From the cell containing the given text, extract its center point as (X, Y) coordinate. 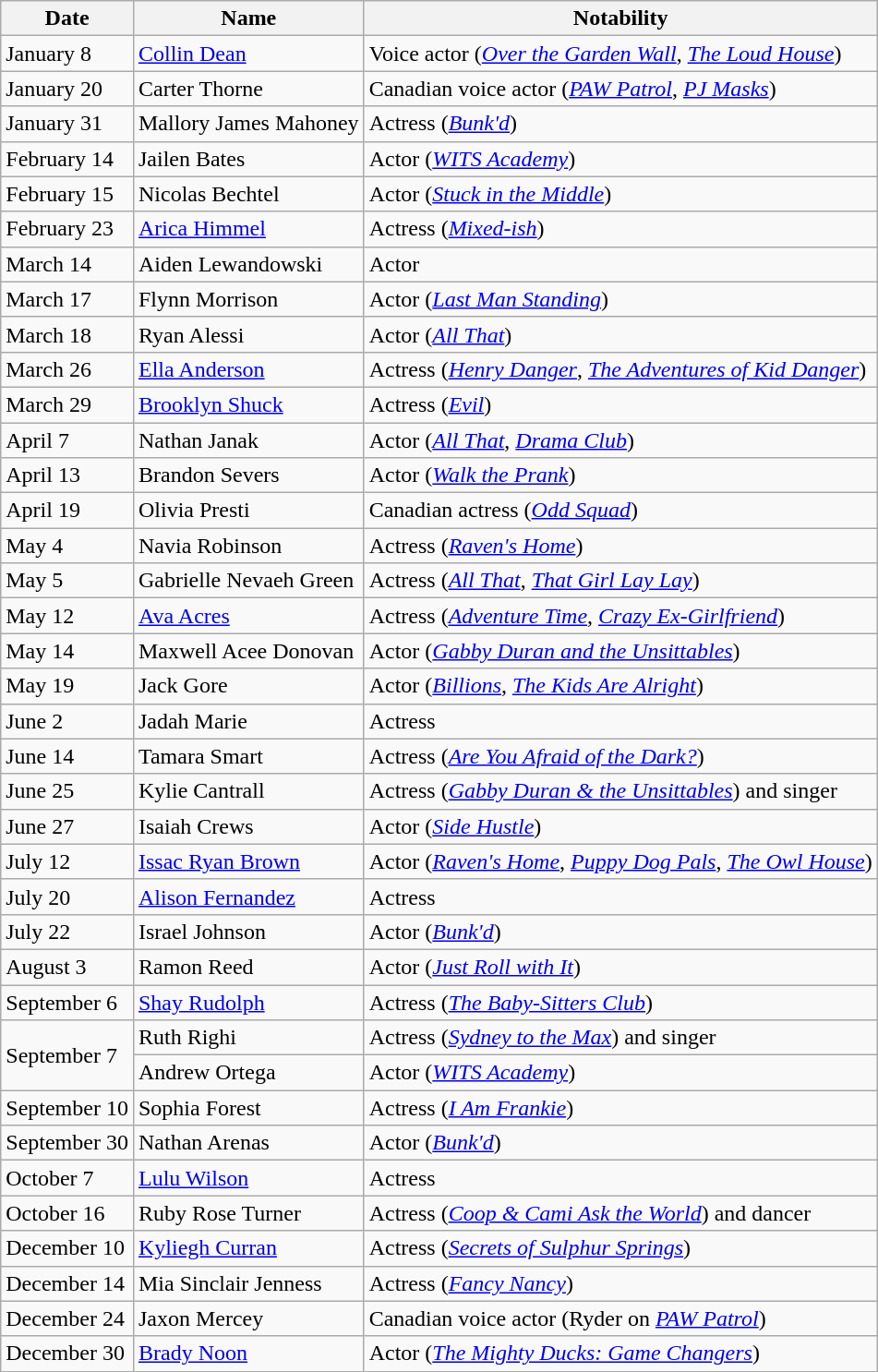
Actor (620, 264)
March 18 (67, 334)
Canadian actress (Odd Squad) (620, 511)
Voice actor (Over the Garden Wall, The Loud House) (620, 54)
Actor (Last Man Standing) (620, 299)
July 12 (67, 861)
February 14 (67, 159)
Actress (Secrets of Sulphur Springs) (620, 1248)
December 24 (67, 1318)
Ruby Rose Turner (248, 1213)
Actor (Walk the Prank) (620, 475)
June 14 (67, 756)
September 6 (67, 1002)
Jack Gore (248, 686)
Gabrielle Nevaeh Green (248, 581)
Mia Sinclair Jenness (248, 1283)
Jadah Marie (248, 721)
March 26 (67, 369)
Shay Rudolph (248, 1002)
Ruth Righi (248, 1038)
Actor (Stuck in the Middle) (620, 194)
June 25 (67, 791)
Name (248, 18)
Actress (Sydney to the Max) and singer (620, 1038)
Ryan Alessi (248, 334)
Flynn Morrison (248, 299)
Canadian voice actor (Ryder on PAW Patrol) (620, 1318)
January 8 (67, 54)
Ella Anderson (248, 369)
Carter Thorne (248, 89)
September 10 (67, 1108)
October 7 (67, 1178)
Lulu Wilson (248, 1178)
Arica Himmel (248, 229)
December 10 (67, 1248)
Actress (Bunk'd) (620, 124)
Actor (All That, Drama Club) (620, 440)
October 16 (67, 1213)
Actor (The Mighty Ducks: Game Changers) (620, 1354)
Notability (620, 18)
January 20 (67, 89)
Kylie Cantrall (248, 791)
May 14 (67, 651)
Sophia Forest (248, 1108)
Actress (Gabby Duran & the Unsittables) and singer (620, 791)
December 14 (67, 1283)
Actor (All That) (620, 334)
Israel Johnson (248, 932)
February 23 (67, 229)
May 12 (67, 616)
September 30 (67, 1143)
May 4 (67, 546)
Canadian voice actor (PAW Patrol, PJ Masks) (620, 89)
Actress (Mixed-ish) (620, 229)
Brandon Severs (248, 475)
Brady Noon (248, 1354)
Actress (Adventure Time, Crazy Ex-Girlfriend) (620, 616)
Date (67, 18)
Brooklyn Shuck (248, 404)
June 27 (67, 826)
Actress (I Am Frankie) (620, 1108)
Aiden Lewandowski (248, 264)
Ava Acres (248, 616)
March 14 (67, 264)
Actor (Just Roll with It) (620, 967)
Jaxon Mercey (248, 1318)
August 3 (67, 967)
Andrew Ortega (248, 1073)
Olivia Presti (248, 511)
March 17 (67, 299)
Actor (Raven's Home, Puppy Dog Pals, The Owl House) (620, 861)
Tamara Smart (248, 756)
December 30 (67, 1354)
Navia Robinson (248, 546)
April 19 (67, 511)
April 13 (67, 475)
March 29 (67, 404)
Actress (Fancy Nancy) (620, 1283)
May 5 (67, 581)
Issac Ryan Brown (248, 861)
Actress (Raven's Home) (620, 546)
February 15 (67, 194)
Nathan Janak (248, 440)
Actress (Are You Afraid of the Dark?) (620, 756)
April 7 (67, 440)
Collin Dean (248, 54)
Actress (Coop & Cami Ask the World) and dancer (620, 1213)
Kyliegh Curran (248, 1248)
Actress (Evil) (620, 404)
Actress (Henry Danger, The Adventures of Kid Danger) (620, 369)
Actor (Billions, The Kids Are Alright) (620, 686)
Isaiah Crews (248, 826)
Nathan Arenas (248, 1143)
July 22 (67, 932)
Actress (The Baby-Sitters Club) (620, 1002)
May 19 (67, 686)
Maxwell Acee Donovan (248, 651)
Jailen Bates (248, 159)
Alison Fernandez (248, 897)
September 7 (67, 1055)
Nicolas Bechtel (248, 194)
Ramon Reed (248, 967)
Mallory James Mahoney (248, 124)
January 31 (67, 124)
Actor (Gabby Duran and the Unsittables) (620, 651)
June 2 (67, 721)
Actor (Side Hustle) (620, 826)
Actress (All That, That Girl Lay Lay) (620, 581)
July 20 (67, 897)
